From the cell containing the given text, extract its center point as (X, Y) coordinate. 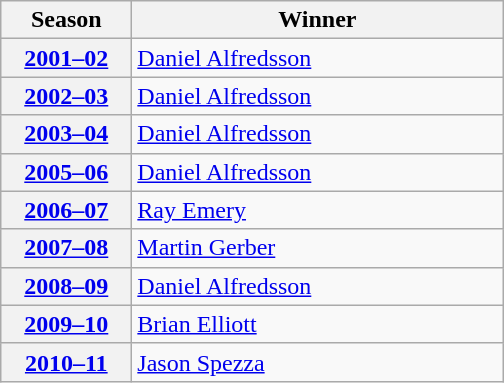
2009–10 (66, 324)
2005–06 (66, 172)
2001–02 (66, 58)
Martin Gerber (318, 248)
Winner (318, 20)
2006–07 (66, 210)
2008–09 (66, 286)
Brian Elliott (318, 324)
Ray Emery (318, 210)
Jason Spezza (318, 362)
2010–11 (66, 362)
Season (66, 20)
2007–08 (66, 248)
2002–03 (66, 96)
2003–04 (66, 134)
